From the cell containing the given text, extract its center point as [x, y] coordinate. 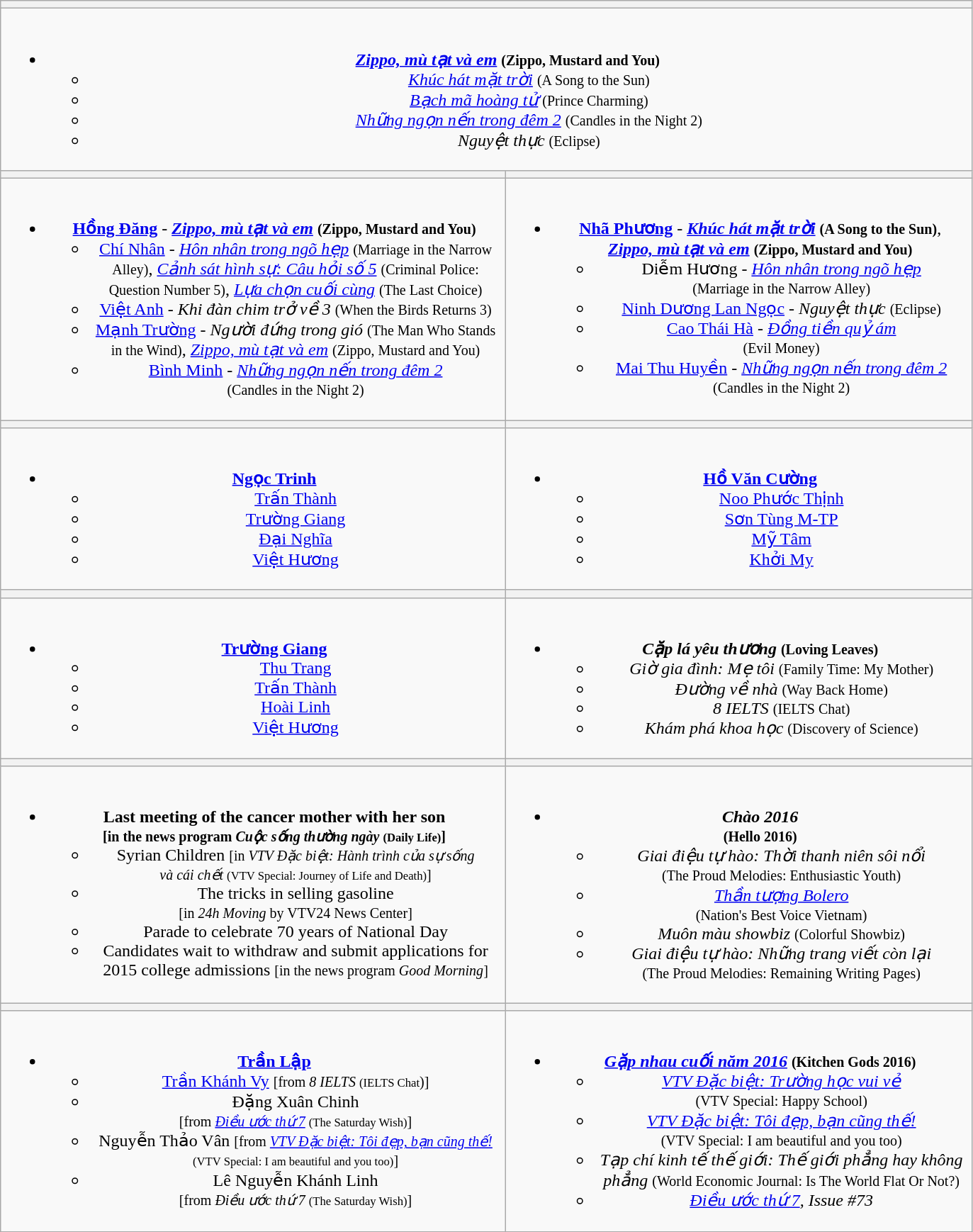
Ngọc TrinhTrấn ThànhTrường GiangĐại NghĩaViệt Hương [254, 509]
Trường GiangThu TrangTrấn ThànhHoài LinhViệt Hương [254, 678]
Hồ Văn CườngNoo Phước ThịnhSơn Tùng M-TPMỹ TâmKhởi My [738, 509]
